Output the [X, Y] coordinate of the center of the cell containing the given text.  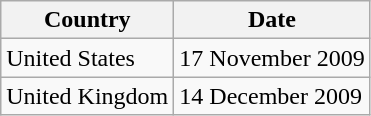
United States [88, 58]
17 November 2009 [272, 58]
Date [272, 20]
Country [88, 20]
14 December 2009 [272, 96]
United Kingdom [88, 96]
